Extract the [X, Y] coordinate from the center of the cell holding the provided text.  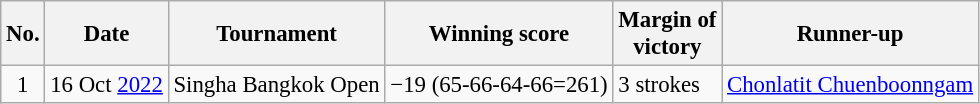
No. [23, 34]
Margin ofvictory [668, 34]
3 strokes [668, 85]
−19 (65-66-64-66=261) [499, 85]
16 Oct 2022 [106, 85]
Tournament [276, 34]
Singha Bangkok Open [276, 85]
Chonlatit Chuenboonngam [850, 85]
Runner-up [850, 34]
Winning score [499, 34]
1 [23, 85]
Date [106, 34]
